Identify which cell holds the provided text, then report its (X, Y) central coordinate. 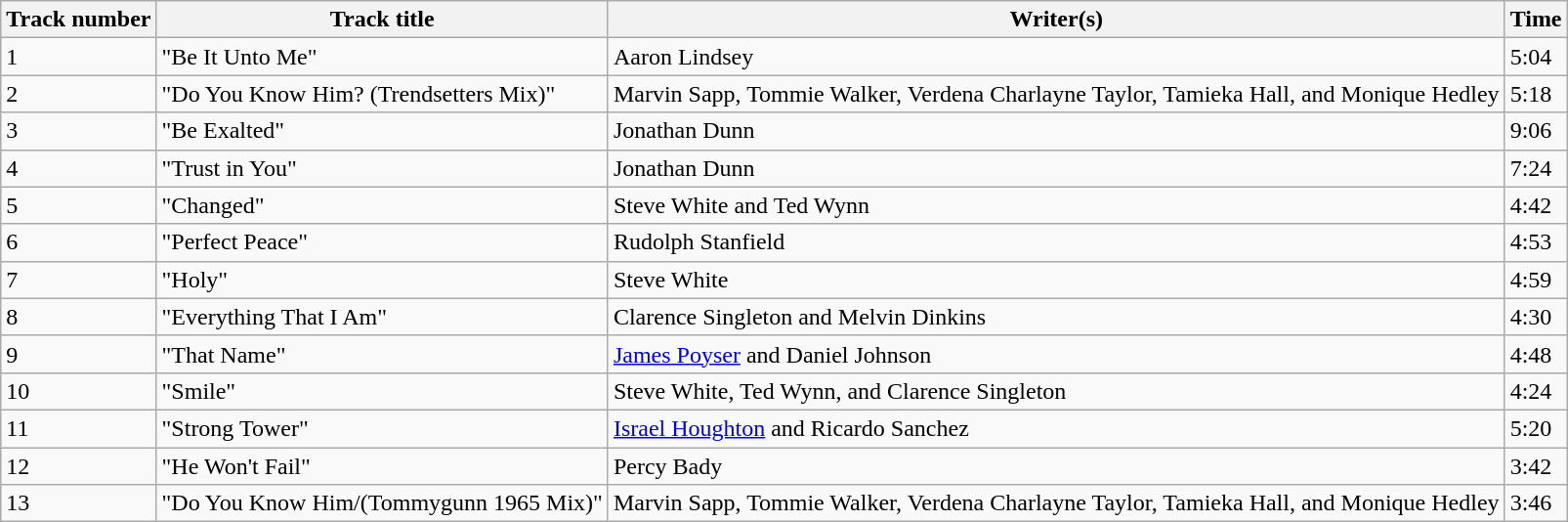
Steve White (1056, 280)
"Holy" (382, 280)
4:24 (1536, 391)
Clarence Singleton and Melvin Dinkins (1056, 317)
"That Name" (382, 354)
10 (78, 391)
Aaron Lindsey (1056, 57)
"Perfect Peace" (382, 242)
12 (78, 466)
Track number (78, 20)
5:04 (1536, 57)
Track title (382, 20)
7 (78, 280)
3 (78, 131)
5 (78, 205)
5:18 (1536, 94)
Steve White, Ted Wynn, and Clarence Singleton (1056, 391)
4 (78, 168)
3:42 (1536, 466)
5:20 (1536, 428)
Israel Houghton and Ricardo Sanchez (1056, 428)
11 (78, 428)
"Strong Tower" (382, 428)
4:48 (1536, 354)
9 (78, 354)
6 (78, 242)
Time (1536, 20)
Rudolph Stanfield (1056, 242)
7:24 (1536, 168)
1 (78, 57)
4:42 (1536, 205)
"Do You Know Him? (Trendsetters Mix)" (382, 94)
"Trust in You" (382, 168)
3:46 (1536, 503)
13 (78, 503)
"Be It Unto Me" (382, 57)
"Everything That I Am" (382, 317)
4:30 (1536, 317)
4:53 (1536, 242)
"Do You Know Him/(Tommygunn 1965 Mix)" (382, 503)
Steve White and Ted Wynn (1056, 205)
"Changed" (382, 205)
2 (78, 94)
"Smile" (382, 391)
Percy Bady (1056, 466)
James Poyser and Daniel Johnson (1056, 354)
8 (78, 317)
Writer(s) (1056, 20)
"He Won't Fail" (382, 466)
9:06 (1536, 131)
4:59 (1536, 280)
"Be Exalted" (382, 131)
